Scan for the cell matching the given text and deliver its [X, Y] coordinate at center. 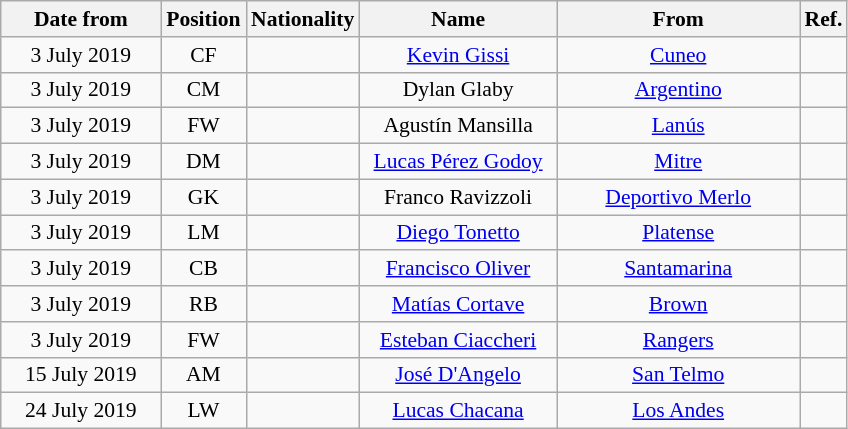
Lucas Pérez Godoy [458, 162]
From [678, 19]
Argentino [678, 90]
RB [204, 304]
Kevin Gissi [458, 55]
Ref. [824, 19]
Nationality [302, 19]
CF [204, 55]
Francisco Oliver [458, 269]
CB [204, 269]
Franco Ravizzoli [458, 197]
Lanús [678, 126]
Diego Tonetto [458, 233]
LM [204, 233]
Cuneo [678, 55]
15 July 2019 [81, 375]
Dylan Glaby [458, 90]
Platense [678, 233]
Los Andes [678, 411]
Agustín Mansilla [458, 126]
Esteban Ciaccheri [458, 340]
Date from [81, 19]
DM [204, 162]
CM [204, 90]
AM [204, 375]
Matías Cortave [458, 304]
Name [458, 19]
Mitre [678, 162]
José D'Angelo [458, 375]
Brown [678, 304]
GK [204, 197]
Lucas Chacana [458, 411]
San Telmo [678, 375]
Position [204, 19]
24 July 2019 [81, 411]
Santamarina [678, 269]
Deportivo Merlo [678, 197]
Rangers [678, 340]
LW [204, 411]
